Detect which cell encompasses the target text, then output its [x, y] center coordinate. 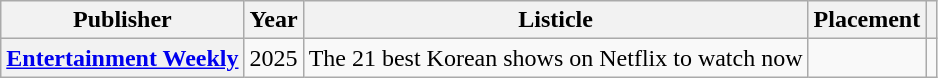
Placement [867, 20]
Year [274, 20]
Publisher [122, 20]
Entertainment Weekly [122, 58]
2025 [274, 58]
The 21 best Korean shows on Netflix to watch now [556, 58]
Listicle [556, 20]
